Identify which cell holds the provided text, then report its (X, Y) central coordinate. 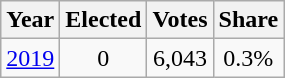
6,043 (180, 58)
0 (104, 58)
Votes (180, 20)
Elected (104, 20)
2019 (30, 58)
0.3% (248, 58)
Share (248, 20)
Year (30, 20)
